Extract the (X, Y) coordinate from the center of the cell holding the provided text.  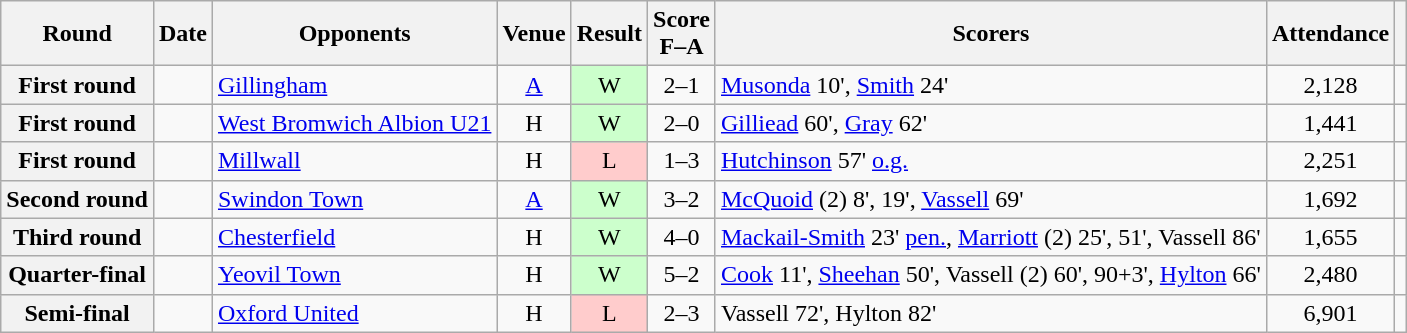
Third round (78, 237)
McQuoid (2) 8', 19', Vassell 69' (990, 199)
Gilliead 60', Gray 62' (990, 123)
1,692 (1330, 199)
Result (609, 34)
Venue (534, 34)
Scorers (990, 34)
1,655 (1330, 237)
Swindon Town (354, 199)
Semi-final (78, 313)
5–2 (682, 275)
Gillingham (354, 85)
ScoreF–A (682, 34)
Round (78, 34)
3–2 (682, 199)
2–0 (682, 123)
Musonda 10', Smith 24' (990, 85)
Vassell 72', Hylton 82' (990, 313)
1–3 (682, 161)
Mackail-Smith 23' pen., Marriott (2) 25', 51', Vassell 86' (990, 237)
Cook 11', Sheehan 50', Vassell (2) 60', 90+3', Hylton 66' (990, 275)
Attendance (1330, 34)
2,480 (1330, 275)
2–1 (682, 85)
West Bromwich Albion U21 (354, 123)
Oxford United (354, 313)
4–0 (682, 237)
Quarter-final (78, 275)
Yeovil Town (354, 275)
2,251 (1330, 161)
6,901 (1330, 313)
2,128 (1330, 85)
Hutchinson 57' o.g. (990, 161)
Second round (78, 199)
Date (182, 34)
Millwall (354, 161)
Opponents (354, 34)
Chesterfield (354, 237)
1,441 (1330, 123)
2–3 (682, 313)
